Provide the (X, Y) coordinate of the cell's center where the given text is located.  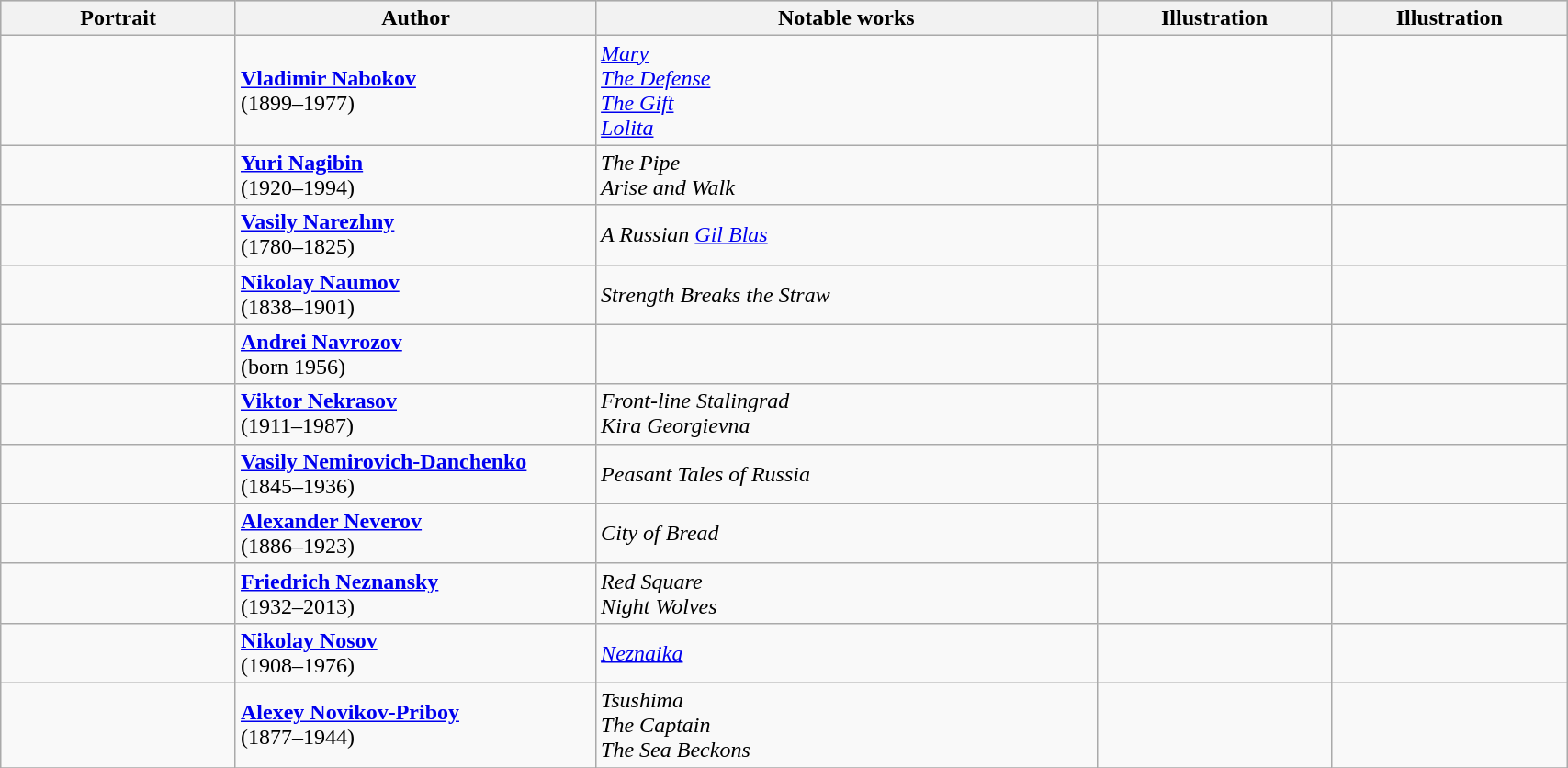
Vasily Nemirovich-Danchenko(1845–1936) (415, 474)
TsushimaThe CaptainThe Sea Beckons (847, 725)
City of Bread (847, 533)
Red SquareNight Wolves (847, 593)
Notable works (847, 18)
Yuri Nagibin(1920–1994) (415, 175)
Strength Breaks the Straw (847, 294)
Alexander Neverov(1886–1923) (415, 533)
Vasily Narezhny(1780–1825) (415, 235)
MaryThe DefenseThe GiftLolita (847, 90)
Viktor Nekrasov(1911–1987) (415, 413)
Vladimir Nabokov(1899–1977) (415, 90)
Nikolay Naumov(1838–1901) (415, 294)
Friedrich Neznansky(1932–2013) (415, 593)
Andrei Navrozov(born 1956) (415, 355)
Portrait (118, 18)
Nikolay Nosov(1908–1976) (415, 652)
Author (415, 18)
Neznaika (847, 652)
Alexey Novikov-Priboy(1877–1944) (415, 725)
A Russian Gil Blas (847, 235)
The PipeArise and Walk (847, 175)
Peasant Tales of Russia (847, 474)
Front-line StalingradKira Georgievna (847, 413)
